For the text-containing cell, return its midpoint in [x, y] coordinate format. 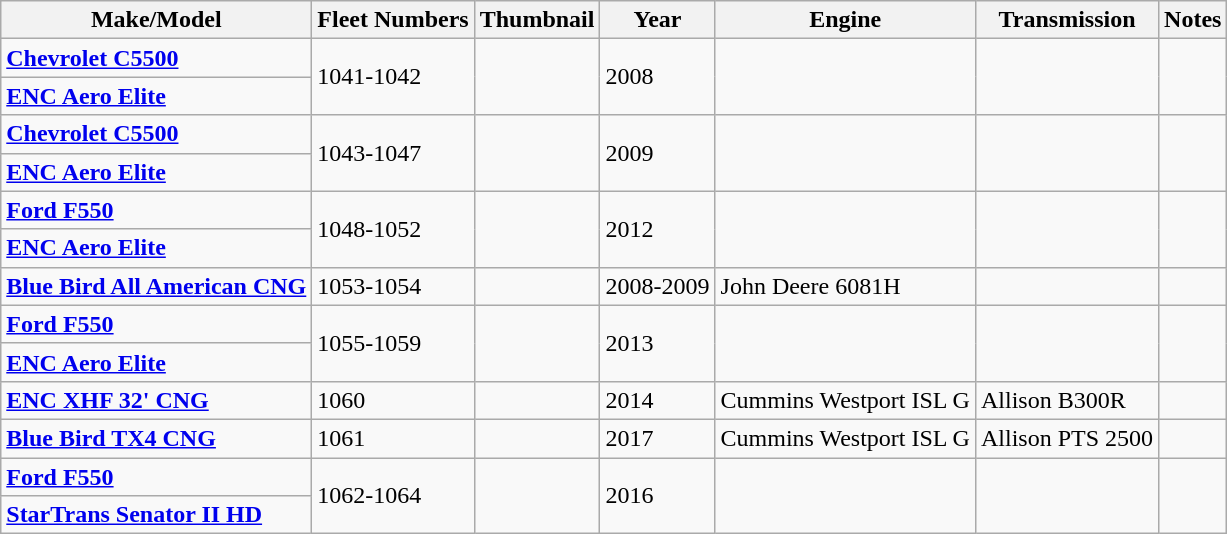
2009 [658, 153]
StarTrans Senator II HD [156, 515]
1061 [393, 438]
1062-1064 [393, 496]
Allison PTS 2500 [1066, 438]
2017 [658, 438]
ENC XHF 32' CNG [156, 400]
Fleet Numbers [393, 20]
Engine [845, 20]
Notes [1193, 20]
2008-2009 [658, 286]
1041-1042 [393, 77]
Transmission [1066, 20]
Blue Bird All American CNG [156, 286]
John Deere 6081H [845, 286]
2016 [658, 496]
2013 [658, 343]
1055-1059 [393, 343]
2012 [658, 229]
2014 [658, 400]
Allison B300R [1066, 400]
1048-1052 [393, 229]
1060 [393, 400]
1053-1054 [393, 286]
2008 [658, 77]
Year [658, 20]
Thumbnail [537, 20]
Blue Bird TX4 CNG [156, 438]
Make/Model [156, 20]
1043-1047 [393, 153]
